Search for the cell housing the specified text and yield its [X, Y] center coordinate. 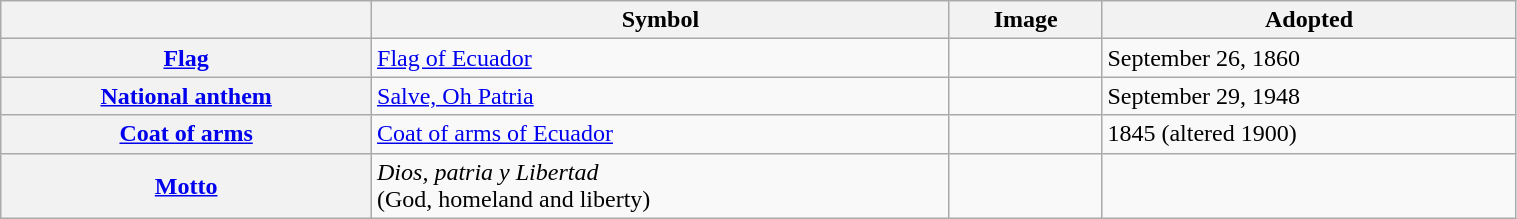
Flag [186, 58]
Flag of Ecuador [661, 58]
Adopted [1309, 20]
September 29, 1948 [1309, 96]
Image [1026, 20]
Dios, patria y Libertad (God, homeland and liberty) [661, 186]
National anthem [186, 96]
September 26, 1860 [1309, 58]
Motto [186, 186]
Coat of arms [186, 134]
Coat of arms of Ecuador [661, 134]
Salve, Oh Patria [661, 96]
1845 (altered 1900) [1309, 134]
Symbol [661, 20]
